Identify which cell holds the provided text, then report its (X, Y) central coordinate. 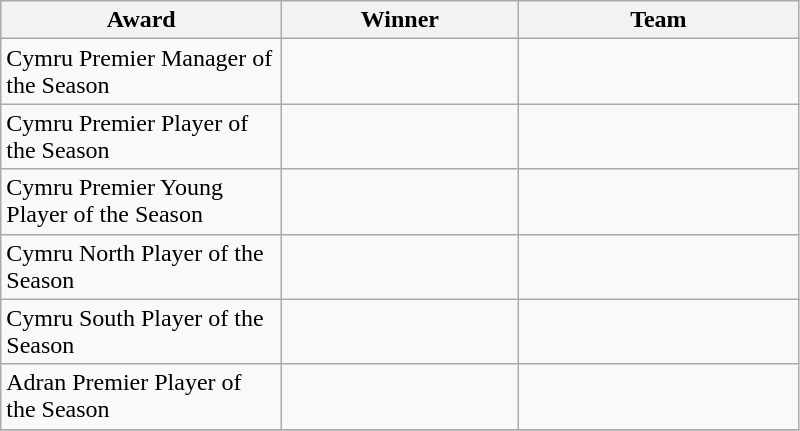
Cymru Premier Manager of the Season (142, 72)
Award (142, 20)
Cymru Premier Player of the Season (142, 136)
Cymru Premier Young Player of the Season (142, 202)
Cymru North Player of the Season (142, 266)
Cymru South Player of the Season (142, 332)
Adran Premier Player of the Season (142, 396)
Winner (400, 20)
Team (658, 20)
